Find where the given text appears and provide that cell's center as (x, y) coordinate. 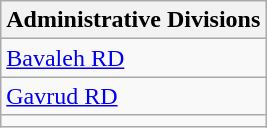
Bavaleh RD (134, 58)
Gavrud RD (134, 96)
Administrative Divisions (134, 20)
